From the cell containing the given text, extract its center point as [x, y] coordinate. 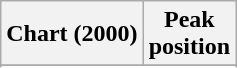
Chart (2000) [72, 34]
Peakposition [189, 34]
